Scan for the cell matching the given text and deliver its [x, y] coordinate at center. 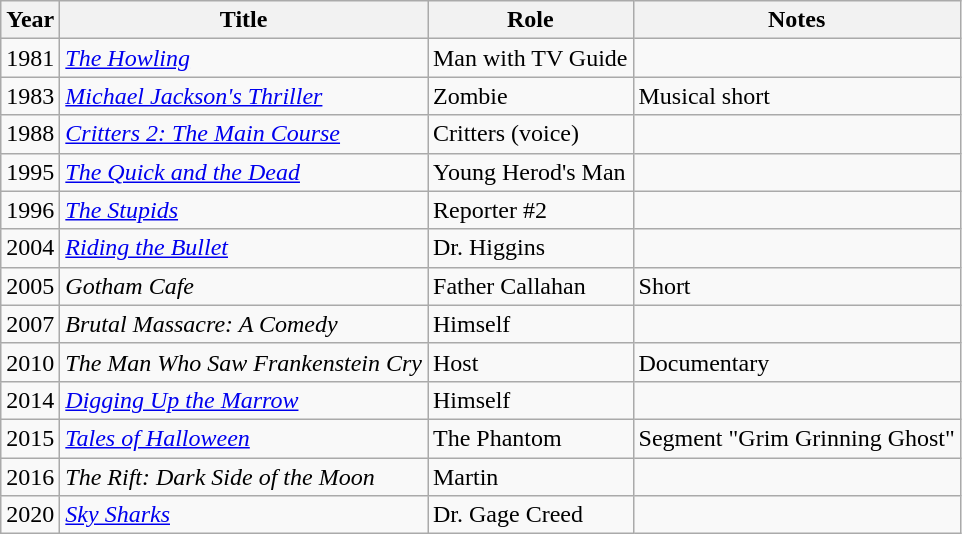
2005 [30, 286]
Man with TV Guide [531, 58]
Musical short [796, 96]
Title [244, 20]
Critters 2: The Main Course [244, 134]
Riding the Bullet [244, 248]
1981 [30, 58]
Young Herod's Man [531, 172]
Year [30, 20]
Sky Sharks [244, 515]
Reporter #2 [531, 210]
2010 [30, 362]
1988 [30, 134]
Segment "Grim Grinning Ghost" [796, 438]
The Man Who Saw Frankenstein Cry [244, 362]
Tales of Halloween [244, 438]
1983 [30, 96]
Digging Up the Marrow [244, 400]
Dr. Higgins [531, 248]
2015 [30, 438]
2007 [30, 324]
2004 [30, 248]
Host [531, 362]
The Phantom [531, 438]
The Stupids [244, 210]
Dr. Gage Creed [531, 515]
Brutal Massacre: A Comedy [244, 324]
Documentary [796, 362]
Role [531, 20]
Zombie [531, 96]
The Rift: Dark Side of the Moon [244, 477]
The Howling [244, 58]
Short [796, 286]
Gotham Cafe [244, 286]
Father Callahan [531, 286]
2016 [30, 477]
2020 [30, 515]
Critters (voice) [531, 134]
Michael Jackson's Thriller [244, 96]
2014 [30, 400]
The Quick and the Dead [244, 172]
1996 [30, 210]
1995 [30, 172]
Martin [531, 477]
Notes [796, 20]
